For the text-containing cell, return its midpoint in [x, y] coordinate format. 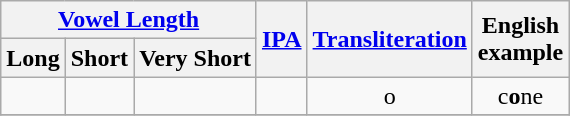
o [390, 96]
Short [99, 58]
cone [520, 96]
Vowel Length [129, 20]
Very Short [196, 58]
IPA [282, 39]
Transliteration [390, 39]
Long [33, 58]
Englishexample [520, 39]
